Determine the [X, Y] coordinate at the center of the cell enclosing the given text.  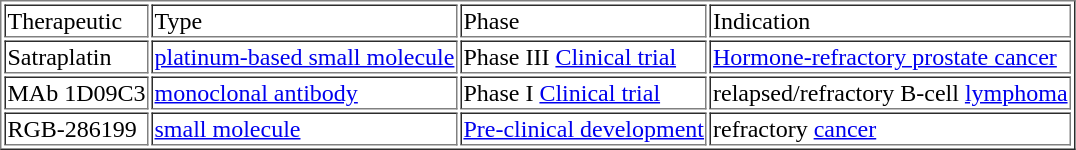
relapsed/refractory B-cell lymphoma [890, 92]
Phase III Clinical trial [584, 56]
small molecule [305, 128]
MAb 1D09C3 [76, 92]
Satraplatin [76, 56]
Hormone-refractory prostate cancer [890, 56]
Type [305, 20]
platinum-based small molecule [305, 56]
monoclonal antibody [305, 92]
Indication [890, 20]
refractory cancer [890, 128]
Therapeutic [76, 20]
RGB-286199 [76, 128]
Phase [584, 20]
Pre-clinical development [584, 128]
Phase I Clinical trial [584, 92]
